Detect which cell encompasses the target text, then output its (x, y) center coordinate. 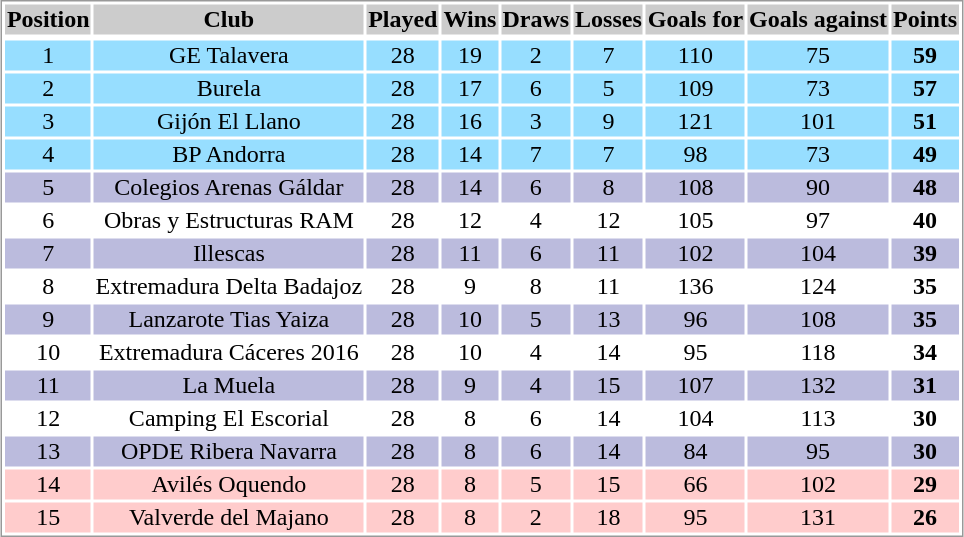
84 (695, 451)
132 (818, 385)
18 (609, 517)
98 (695, 155)
La Muela (229, 385)
Played (403, 19)
90 (818, 187)
75 (818, 55)
OPDE Ribera Navarra (229, 451)
Colegios Arenas Gáldar (229, 187)
Goals against (818, 19)
29 (926, 485)
Draws (536, 19)
26 (926, 517)
Valverde del Majano (229, 517)
Goals for (695, 19)
39 (926, 253)
Losses (609, 19)
Club (229, 19)
Position (48, 19)
66 (695, 485)
101 (818, 121)
96 (695, 319)
Points (926, 19)
Extremadura Cáceres 2016 (229, 353)
131 (818, 517)
109 (695, 89)
16 (470, 121)
Gijón El Llano (229, 121)
19 (470, 55)
BP Andorra (229, 155)
40 (926, 221)
118 (818, 353)
124 (818, 287)
31 (926, 385)
Burela (229, 89)
113 (818, 419)
49 (926, 155)
97 (818, 221)
Extremadura Delta Badajoz (229, 287)
GE Talavera (229, 55)
105 (695, 221)
51 (926, 121)
110 (695, 55)
107 (695, 385)
Illescas (229, 253)
34 (926, 353)
17 (470, 89)
57 (926, 89)
Camping El Escorial (229, 419)
Obras y Estructuras RAM (229, 221)
1 (48, 55)
Wins (470, 19)
136 (695, 287)
59 (926, 55)
Avilés Oquendo (229, 485)
48 (926, 187)
Lanzarote Tias Yaiza (229, 319)
121 (695, 121)
